Capture the cell that displays the provided text and extract its (x, y) central coordinate. 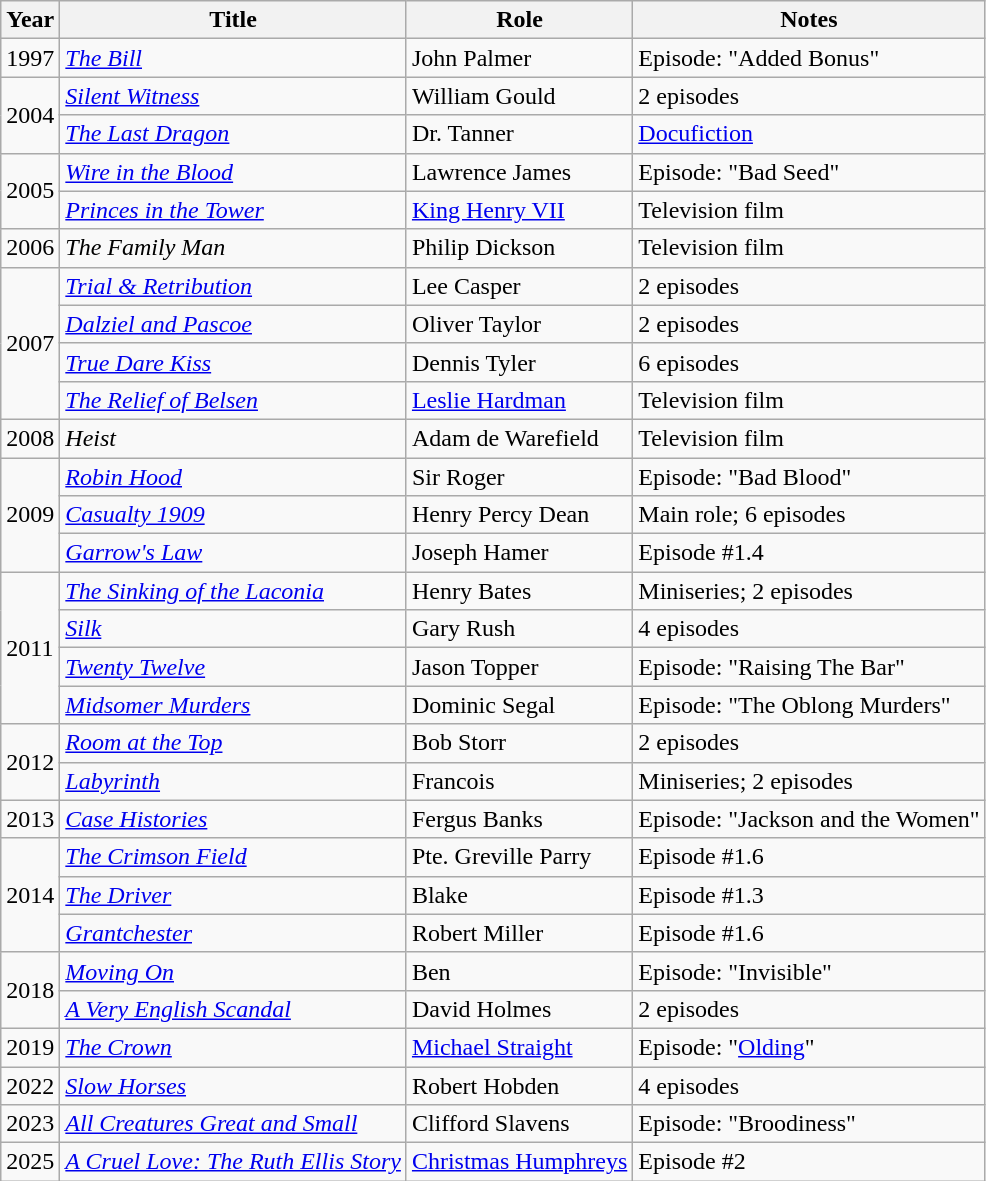
Main role; 6 episodes (809, 515)
Lawrence James (519, 172)
Oliver Taylor (519, 324)
Episode #1.3 (809, 895)
The Family Man (234, 248)
Gary Rush (519, 629)
The Bill (234, 58)
2018 (30, 990)
Episode: "Bad Seed" (809, 172)
2019 (30, 1047)
Episode: "Raising The Bar" (809, 667)
William Gould (519, 96)
Twenty Twelve (234, 667)
The Crimson Field (234, 857)
Episode #2 (809, 1162)
Leslie Hardman (519, 400)
A Cruel Love: The Ruth Ellis Story (234, 1162)
Trial & Retribution (234, 286)
Ben (519, 971)
Notes (809, 20)
2008 (30, 438)
The Relief of Belsen (234, 400)
2014 (30, 895)
Henry Bates (519, 591)
Role (519, 20)
David Holmes (519, 1009)
Docufiction (809, 134)
Adam de Warefield (519, 438)
Episode: "Olding" (809, 1047)
Episode: "The Oblong Murders" (809, 705)
Episode: "Invisible" (809, 971)
Episode: "Bad Blood" (809, 477)
Christmas Humphreys (519, 1162)
Jason Topper (519, 667)
Moving On (234, 971)
Silk (234, 629)
Silent Witness (234, 96)
Title (234, 20)
Grantchester (234, 933)
Robin Hood (234, 477)
Casualty 1909 (234, 515)
Case Histories (234, 819)
Blake (519, 895)
Henry Percy Dean (519, 515)
Dominic Segal (519, 705)
Labyrinth (234, 781)
John Palmer (519, 58)
King Henry VII (519, 210)
2006 (30, 248)
2005 (30, 191)
1997 (30, 58)
Dennis Tyler (519, 362)
2022 (30, 1085)
Clifford Slavens (519, 1124)
Wire in the Blood (234, 172)
Garrow's Law (234, 553)
Princes in the Tower (234, 210)
Dr. Tanner (519, 134)
The Last Dragon (234, 134)
Episode #1.4 (809, 553)
Year (30, 20)
All Creatures Great and Small (234, 1124)
True Dare Kiss (234, 362)
2013 (30, 819)
6 episodes (809, 362)
Episode: "Added Bonus" (809, 58)
The Crown (234, 1047)
Bob Storr (519, 743)
2023 (30, 1124)
Episode: "Jackson and the Women" (809, 819)
Philip Dickson (519, 248)
2004 (30, 115)
2007 (30, 343)
Robert Hobden (519, 1085)
Joseph Hamer (519, 553)
Robert Miller (519, 933)
Pte. Greville Parry (519, 857)
Dalziel and Pascoe (234, 324)
2025 (30, 1162)
Heist (234, 438)
Francois (519, 781)
2011 (30, 648)
Lee Casper (519, 286)
The Driver (234, 895)
Fergus Banks (519, 819)
Michael Straight (519, 1047)
2012 (30, 762)
2009 (30, 515)
The Sinking of the Laconia (234, 591)
Midsomer Murders (234, 705)
Episode: "Broodiness" (809, 1124)
Slow Horses (234, 1085)
Room at the Top (234, 743)
Sir Roger (519, 477)
A Very English Scandal (234, 1009)
